From the cell containing the given text, extract its center point as [x, y] coordinate. 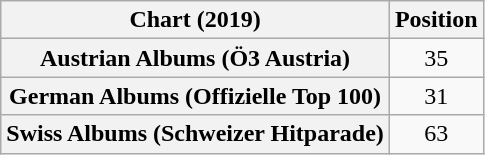
Swiss Albums (Schweizer Hitparade) [196, 134]
63 [436, 134]
35 [436, 58]
Austrian Albums (Ö3 Austria) [196, 58]
Chart (2019) [196, 20]
Position [436, 20]
German Albums (Offizielle Top 100) [196, 96]
31 [436, 96]
